Return the (X, Y) coordinate for the center point of the cell that contains the specified text.  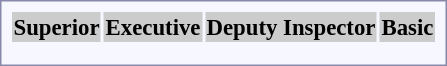
Deputy Inspector (291, 27)
Superior (56, 27)
Executive (153, 27)
Basic (408, 27)
